Extract the (x, y) coordinate from the center of the cell holding the provided text.  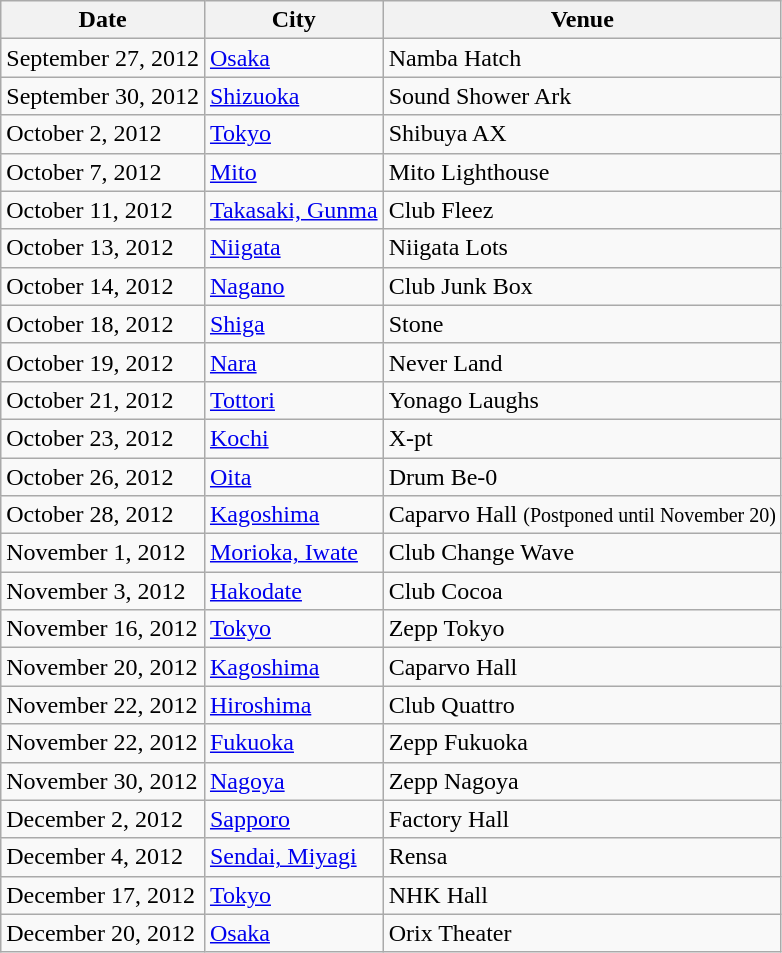
Club Change Wave (582, 553)
Oita (294, 477)
Sendai, Miyagi (294, 857)
X-pt (582, 438)
December 2, 2012 (103, 819)
NHK Hall (582, 895)
October 28, 2012 (103, 515)
Hiroshima (294, 705)
October 11, 2012 (103, 210)
October 2, 2012 (103, 134)
November 20, 2012 (103, 667)
September 30, 2012 (103, 96)
December 17, 2012 (103, 895)
September 27, 2012 (103, 58)
October 14, 2012 (103, 286)
Club Cocoa (582, 591)
November 1, 2012 (103, 553)
Stone (582, 324)
Club Junk Box (582, 286)
Venue (582, 20)
Morioka, Iwate (294, 553)
October 19, 2012 (103, 362)
Date (103, 20)
Club Fleez (582, 210)
Sapporo (294, 819)
Kochi (294, 438)
Shiga (294, 324)
Rensa (582, 857)
Niigata Lots (582, 248)
Zepp Nagoya (582, 781)
Yonago Laughs (582, 400)
November 16, 2012 (103, 629)
October 26, 2012 (103, 477)
October 7, 2012 (103, 172)
December 20, 2012 (103, 933)
Takasaki, Gunma (294, 210)
Namba Hatch (582, 58)
October 23, 2012 (103, 438)
October 13, 2012 (103, 248)
Nara (294, 362)
Zepp Fukuoka (582, 743)
Never Land (582, 362)
Mito Lighthouse (582, 172)
Sound Shower Ark (582, 96)
Niigata (294, 248)
City (294, 20)
Shibuya AX (582, 134)
Hakodate (294, 591)
Drum Be-0 (582, 477)
Caparvo Hall (582, 667)
October 21, 2012 (103, 400)
Club Quattro (582, 705)
November 30, 2012 (103, 781)
Tottori (294, 400)
Nagano (294, 286)
Fukuoka (294, 743)
November 3, 2012 (103, 591)
Shizuoka (294, 96)
Caparvo Hall (Postponed until November 20) (582, 515)
Mito (294, 172)
Zepp Tokyo (582, 629)
October 18, 2012 (103, 324)
Orix Theater (582, 933)
December 4, 2012 (103, 857)
Factory Hall (582, 819)
Nagoya (294, 781)
